Capture the cell that displays the provided text and extract its (x, y) central coordinate. 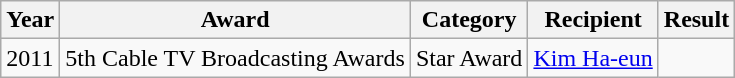
Result (696, 20)
Award (236, 20)
Category (469, 20)
5th Cable TV Broadcasting Awards (236, 58)
Kim Ha-eun (593, 58)
Year (30, 20)
2011 (30, 58)
Recipient (593, 20)
Star Award (469, 58)
